Return the [X, Y] coordinate for the center point of the cell that contains the specified text.  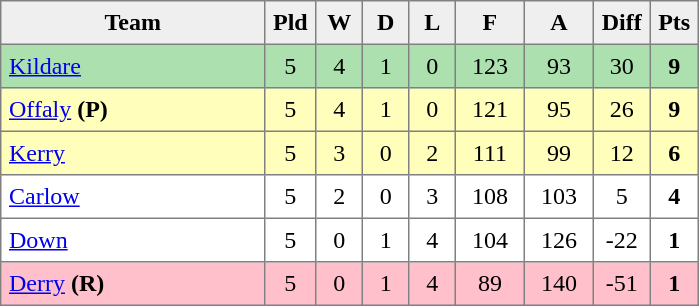
Pts [674, 23]
Team [133, 23]
140 [558, 284]
F [490, 23]
-51 [621, 284]
Kerry [133, 153]
W [339, 23]
99 [558, 153]
Derry (R) [133, 284]
111 [490, 153]
104 [490, 240]
26 [621, 110]
Pld [290, 23]
121 [490, 110]
12 [621, 153]
108 [490, 197]
Carlow [133, 197]
-22 [621, 240]
D [385, 23]
Down [133, 240]
Kildare [133, 66]
6 [674, 153]
89 [490, 284]
Diff [621, 23]
126 [558, 240]
30 [621, 66]
L [432, 23]
103 [558, 197]
123 [490, 66]
95 [558, 110]
A [558, 23]
93 [558, 66]
Offaly (P) [133, 110]
